Provide the (x, y) coordinate of the cell's center where the given text is located.  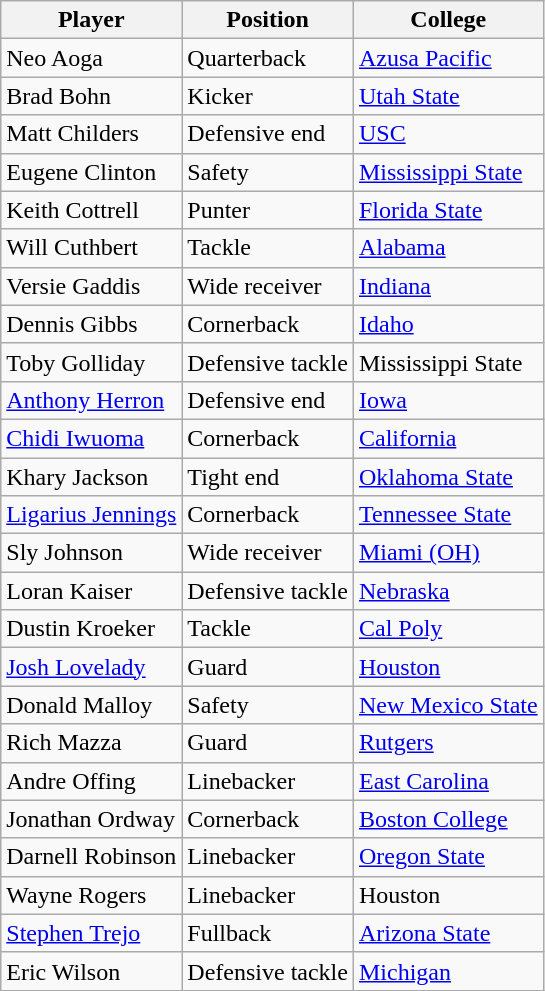
Eugene Clinton (92, 172)
Player (92, 20)
Stephen Trejo (92, 933)
Toby Golliday (92, 362)
Jonathan Ordway (92, 819)
Boston College (448, 819)
California (448, 438)
Chidi Iwuoma (92, 438)
Rich Mazza (92, 743)
Arizona State (448, 933)
Darnell Robinson (92, 857)
Azusa Pacific (448, 58)
Will Cuthbert (92, 248)
Cal Poly (448, 629)
Oregon State (448, 857)
Wayne Rogers (92, 895)
Alabama (448, 248)
Michigan (448, 971)
USC (448, 134)
Versie Gaddis (92, 286)
Kicker (268, 96)
Dennis Gibbs (92, 324)
Nebraska (448, 591)
New Mexico State (448, 705)
College (448, 20)
Andre Offing (92, 781)
Neo Aoga (92, 58)
Tennessee State (448, 515)
Anthony Herron (92, 400)
Florida State (448, 210)
Donald Malloy (92, 705)
Rutgers (448, 743)
Keith Cottrell (92, 210)
East Carolina (448, 781)
Sly Johnson (92, 553)
Idaho (448, 324)
Josh Lovelady (92, 667)
Fullback (268, 933)
Indiana (448, 286)
Ligarius Jennings (92, 515)
Iowa (448, 400)
Khary Jackson (92, 477)
Matt Childers (92, 134)
Position (268, 20)
Quarterback (268, 58)
Brad Bohn (92, 96)
Loran Kaiser (92, 591)
Dustin Kroeker (92, 629)
Tight end (268, 477)
Eric Wilson (92, 971)
Utah State (448, 96)
Miami (OH) (448, 553)
Oklahoma State (448, 477)
Punter (268, 210)
